Determine the (x, y) coordinate at the center of the cell enclosing the given text.  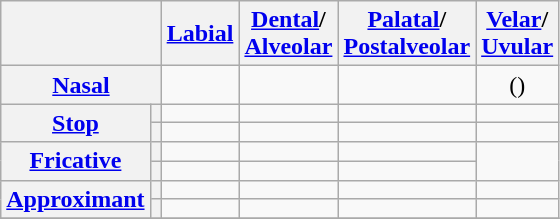
() (518, 85)
Labial (200, 34)
Dental/Alveolar (288, 34)
Velar/Uvular (518, 34)
Approximant (76, 199)
Stop (76, 123)
Fricative (76, 161)
Nasal (81, 85)
Palatal/Postalveolar (407, 34)
